Scan for the cell matching the given text and deliver its (X, Y) coordinate at center. 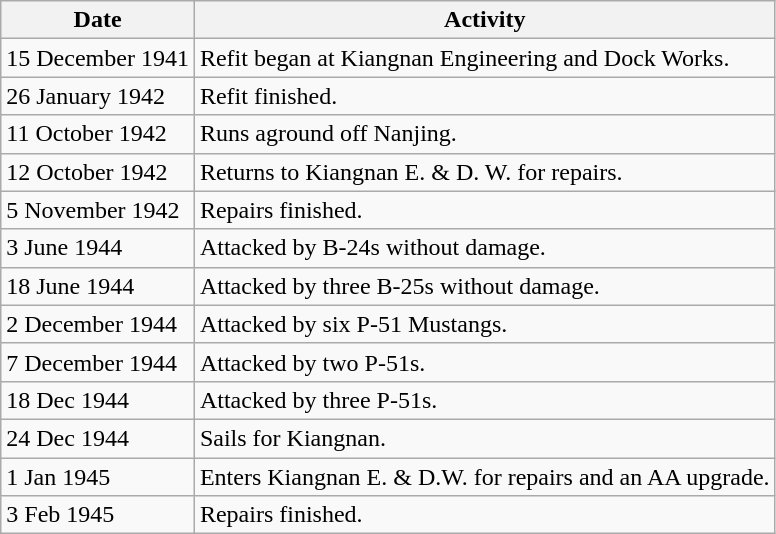
24 Dec 1944 (98, 438)
5 November 1942 (98, 210)
Attacked by two P-51s. (484, 362)
Runs aground off Nanjing. (484, 134)
Attacked by B-24s without damage. (484, 248)
Attacked by three P-51s. (484, 400)
26 January 1942 (98, 96)
18 Dec 1944 (98, 400)
Date (98, 20)
7 December 1944 (98, 362)
3 June 1944 (98, 248)
Attacked by three B-25s without damage. (484, 286)
2 December 1944 (98, 324)
Refit began at Kiangnan Engineering and Dock Works. (484, 58)
Enters Kiangnan E. & D.W. for repairs and an AA upgrade. (484, 477)
Attacked by six P-51 Mustangs. (484, 324)
3 Feb 1945 (98, 515)
11 October 1942 (98, 134)
15 December 1941 (98, 58)
Activity (484, 20)
1 Jan 1945 (98, 477)
Sails for Kiangnan. (484, 438)
Returns to Kiangnan E. & D. W. for repairs. (484, 172)
Refit finished. (484, 96)
18 June 1944 (98, 286)
12 October 1942 (98, 172)
